Return [x, y] of the center of cell containing provided text 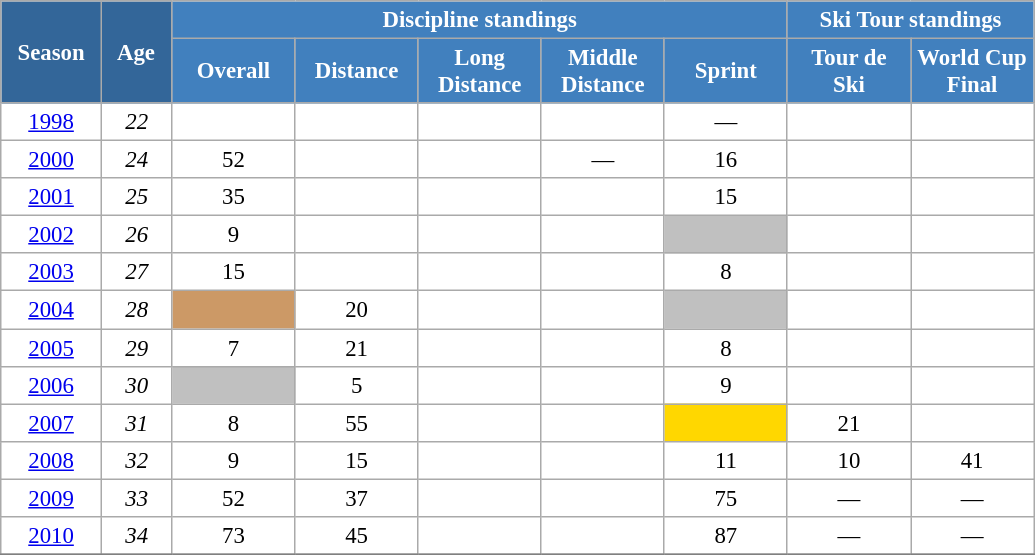
55 [356, 423]
45 [356, 536]
2003 [52, 273]
Age [136, 52]
22 [136, 122]
2007 [52, 423]
Season [52, 52]
5 [356, 385]
29 [136, 348]
24 [136, 160]
11 [726, 460]
87 [726, 536]
35 [234, 197]
73 [234, 536]
2001 [52, 197]
Middle Distance [602, 72]
2009 [52, 498]
Tour deSki [848, 72]
2008 [52, 460]
2010 [52, 536]
26 [136, 235]
27 [136, 273]
30 [136, 385]
Long Distance [480, 72]
37 [356, 498]
75 [726, 498]
16 [726, 160]
2006 [52, 385]
2005 [52, 348]
1998 [52, 122]
32 [136, 460]
2002 [52, 235]
2000 [52, 160]
10 [848, 460]
33 [136, 498]
20 [356, 310]
Sprint [726, 72]
2004 [52, 310]
34 [136, 536]
31 [136, 423]
28 [136, 310]
Overall [234, 72]
Ski Tour standings [910, 20]
25 [136, 197]
Discipline standings [480, 20]
41 [972, 460]
Distance [356, 72]
World CupFinal [972, 72]
7 [234, 348]
